Identify which cell holds the provided text, then report its [X, Y] central coordinate. 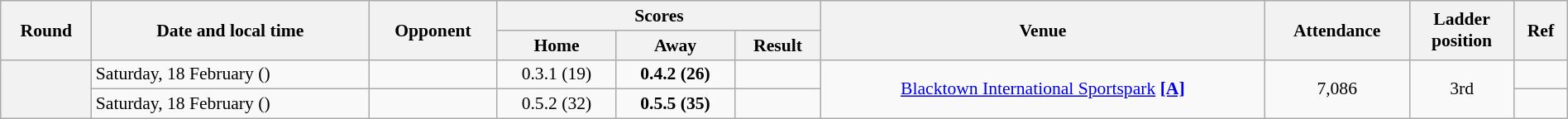
7,086 [1336, 89]
Home [557, 45]
0.3.1 (19) [557, 74]
0.4.2 (26) [676, 74]
Opponent [433, 30]
Attendance [1336, 30]
Round [46, 30]
3rd [1461, 89]
0.5.2 (32) [557, 104]
Venue [1043, 30]
Ref [1542, 30]
Result [777, 45]
Scores [659, 16]
Blacktown International Sportspark [A] [1043, 89]
0.5.5 (35) [676, 104]
Ladderposition [1461, 30]
Date and local time [230, 30]
Away [676, 45]
